Scan for the cell matching the given text and deliver its [X, Y] coordinate at center. 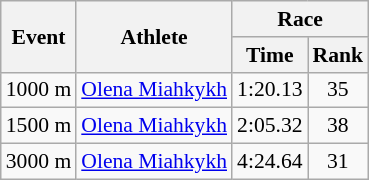
35 [338, 90]
3000 m [38, 162]
Event [38, 36]
1500 m [38, 126]
1:20.13 [270, 90]
Rank [338, 55]
1000 m [38, 90]
38 [338, 126]
2:05.32 [270, 126]
Time [270, 55]
4:24.64 [270, 162]
Athlete [154, 36]
Race [300, 19]
31 [338, 162]
